Determine the [X, Y] coordinate at the center of the cell enclosing the given text.  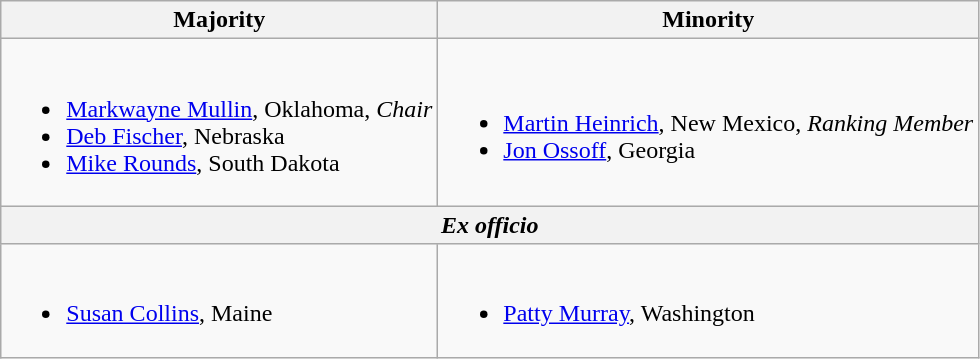
Ex officio [490, 225]
Majority [220, 20]
Martin Heinrich, New Mexico, Ranking MemberJon Ossoff, Georgia [708, 122]
Susan Collins, Maine [220, 300]
Minority [708, 20]
Markwayne Mullin, Oklahoma, ChairDeb Fischer, NebraskaMike Rounds, South Dakota [220, 122]
Patty Murray, Washington [708, 300]
